Capture the cell that displays the provided text and extract its (X, Y) central coordinate. 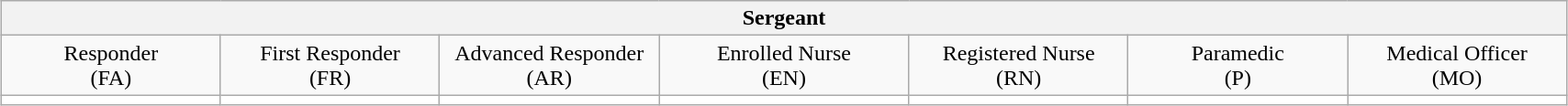
First Responder(FR) (330, 66)
Medical Officer(MO) (1458, 66)
Enrolled Nurse(EN) (784, 66)
Paramedic(P) (1238, 66)
Sergeant (784, 18)
Registered Nurse(RN) (1019, 66)
Responder(FA) (112, 66)
Advanced Responder(AR) (549, 66)
